Extract the (X, Y) coordinate from the center of the cell holding the provided text.  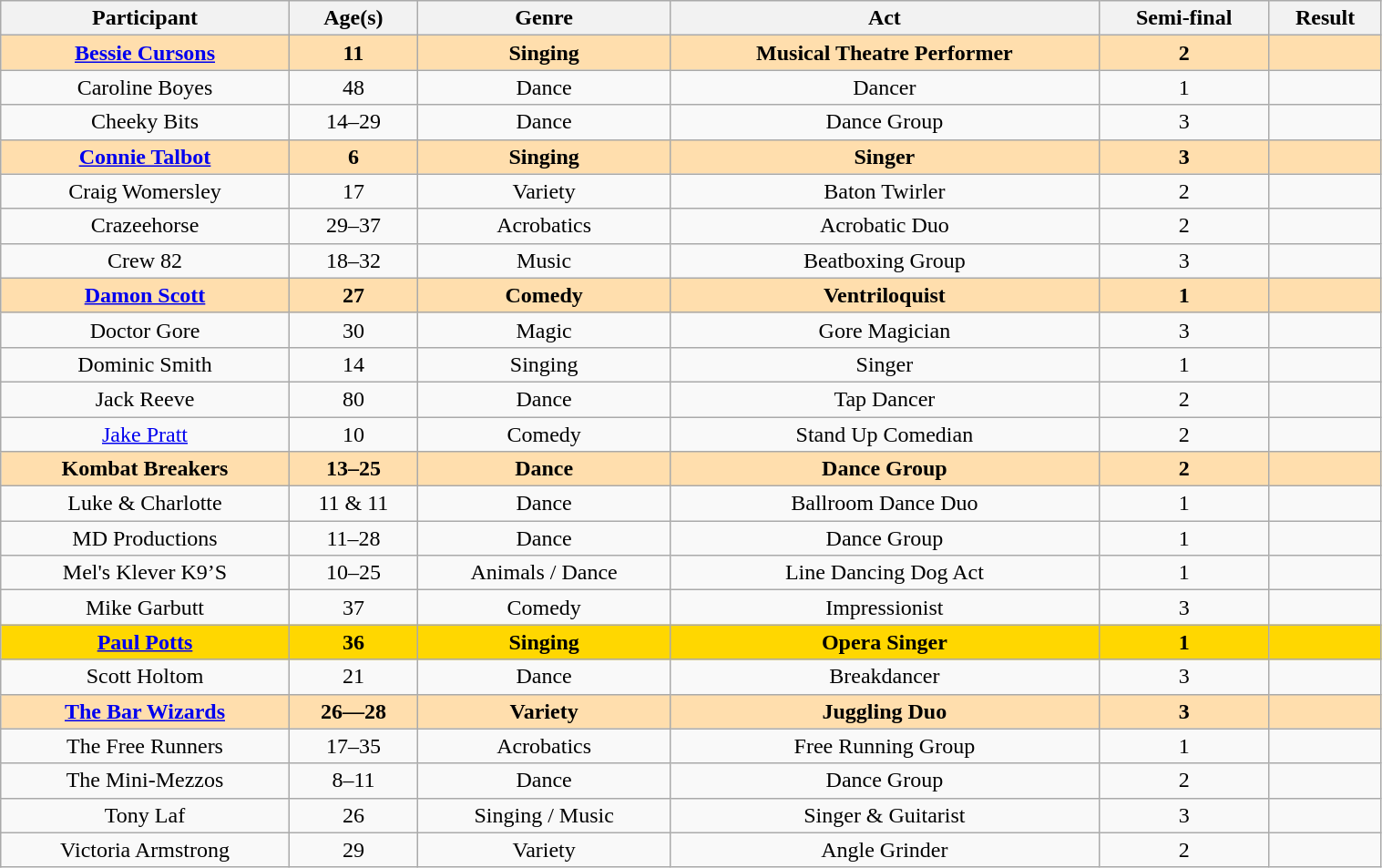
Jake Pratt (145, 434)
Act (885, 18)
14 (353, 364)
Ballroom Dance Duo (885, 504)
30 (353, 330)
Animals / Dance (545, 573)
Music (545, 260)
Stand Up Comedian (885, 434)
27 (353, 295)
Free Running Group (885, 746)
Beatboxing Group (885, 260)
Craig Womersley (145, 191)
Cheeky Bits (145, 122)
13–25 (353, 469)
Opera Singer (885, 642)
Dominic Smith (145, 364)
11–28 (353, 538)
Breakdancer (885, 677)
10–25 (353, 573)
Paul Potts (145, 642)
Age(s) (353, 18)
Jack Reeve (145, 399)
Baton Twirler (885, 191)
10 (353, 434)
The Mini-Mezzos (145, 781)
Acrobatic Duo (885, 226)
18–32 (353, 260)
Juggling Duo (885, 711)
Singer & Guitarist (885, 815)
Kombat Breakers (145, 469)
The Bar Wizards (145, 711)
11 (353, 53)
Musical Theatre Performer (885, 53)
Crew 82 (145, 260)
Singing / Music (545, 815)
Mel's Klever K9’S (145, 573)
14–29 (353, 122)
Magic (545, 330)
48 (353, 87)
Luke & Charlotte (145, 504)
Result (1325, 18)
80 (353, 399)
Participant (145, 18)
Dancer (885, 87)
Crazeehorse (145, 226)
26 (353, 815)
29–37 (353, 226)
Tap Dancer (885, 399)
Caroline Boyes (145, 87)
Impressionist (885, 608)
29 (353, 850)
21 (353, 677)
MD Productions (145, 538)
Mike Garbutt (145, 608)
Damon Scott (145, 295)
36 (353, 642)
6 (353, 157)
Connie Talbot (145, 157)
Angle Grinder (885, 850)
The Free Runners (145, 746)
Doctor Gore (145, 330)
Bessie Cursons (145, 53)
37 (353, 608)
26—28 (353, 711)
Scott Holtom (145, 677)
Line Dancing Dog Act (885, 573)
Tony Laf (145, 815)
17 (353, 191)
Victoria Armstrong (145, 850)
11 & 11 (353, 504)
Genre (545, 18)
Gore Magician (885, 330)
17–35 (353, 746)
Semi-final (1184, 18)
8–11 (353, 781)
Ventriloquist (885, 295)
